Return (X, Y) of the center of cell containing provided text 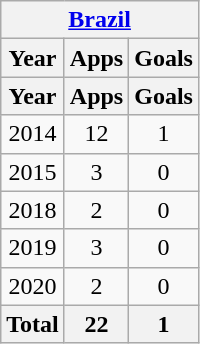
22 (96, 324)
2020 (33, 286)
2014 (33, 134)
2019 (33, 248)
Brazil (100, 20)
12 (96, 134)
Total (33, 324)
2015 (33, 172)
2018 (33, 210)
